Extract the [x, y] coordinate from the center of the cell holding the provided text.  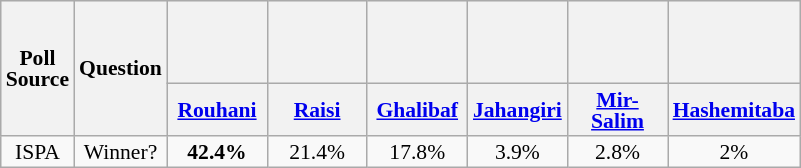
Ghalibaf [417, 110]
Hashemitaba [734, 110]
21.4% [317, 152]
Raisi [317, 110]
2.8% [617, 152]
Poll Source [38, 68]
17.8% [417, 152]
3.9% [517, 152]
2% [734, 152]
Rouhani [217, 110]
Mir-Salim [617, 110]
Jahangiri [517, 110]
42.4% [217, 152]
Question [120, 68]
Winner? [120, 152]
ISPA [38, 152]
